Find where the given text appears and provide that cell's center as (x, y) coordinate. 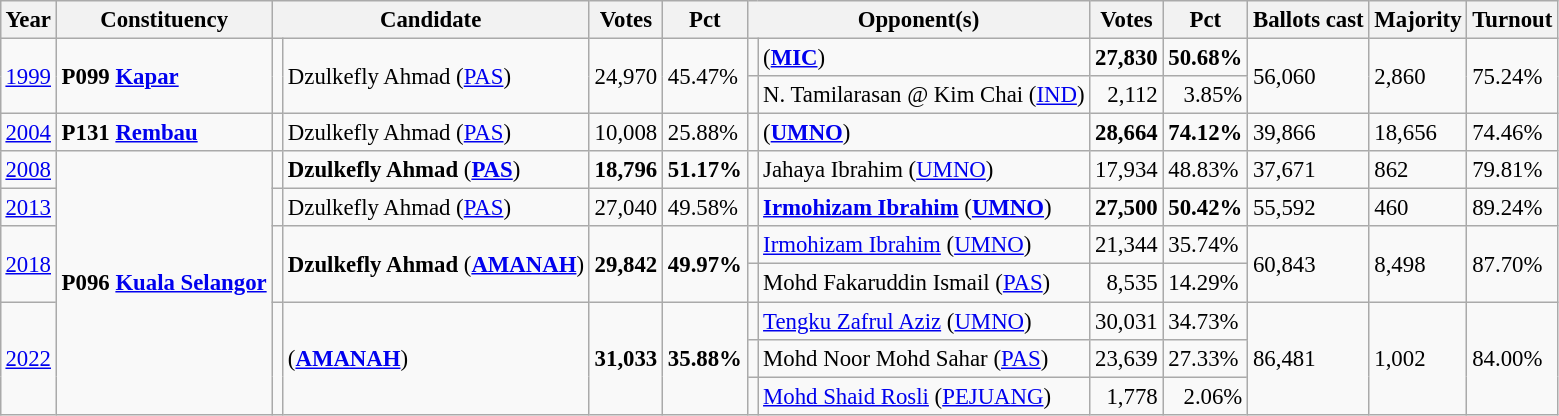
Jahaya Ibrahim (UMNO) (924, 170)
460 (1418, 208)
28,664 (1126, 133)
84.00% (1512, 358)
8,535 (1126, 283)
2,112 (1126, 95)
P096 Kuala Selangor (164, 282)
29,842 (626, 264)
2008 (28, 170)
2022 (28, 358)
2.06% (1206, 396)
2018 (28, 264)
25.88% (706, 133)
50.68% (1206, 57)
P099 Kapar (164, 76)
Ballots cast (1308, 20)
862 (1418, 170)
39,866 (1308, 133)
Turnout (1512, 20)
86,481 (1308, 358)
1999 (28, 76)
37,671 (1308, 170)
1,002 (1418, 358)
56,060 (1308, 76)
27,040 (626, 208)
(UMNO) (924, 133)
10,008 (626, 133)
87.70% (1512, 264)
74.12% (1206, 133)
24,970 (626, 76)
2013 (28, 208)
45.47% (706, 76)
1,778 (1126, 396)
48.83% (1206, 170)
23,639 (1126, 358)
30,031 (1126, 321)
60,843 (1308, 264)
18,796 (626, 170)
49.97% (706, 264)
74.46% (1512, 133)
75.24% (1512, 76)
79.81% (1512, 170)
Year (28, 20)
Majority (1418, 20)
31,033 (626, 358)
Candidate (430, 20)
27,500 (1126, 208)
18,656 (1418, 133)
27.33% (1206, 358)
51.17% (706, 170)
55,592 (1308, 208)
21,344 (1126, 245)
27,830 (1126, 57)
Dzulkefly Ahmad (AMANAH) (436, 264)
8,498 (1418, 264)
Mohd Fakaruddin Ismail (PAS) (924, 283)
49.58% (706, 208)
Mohd Noor Mohd Sahar (PAS) (924, 358)
2,860 (1418, 76)
17,934 (1126, 170)
Mohd Shaid Rosli (PEJUANG) (924, 396)
3.85% (1206, 95)
14.29% (1206, 283)
35.74% (1206, 245)
Opponent(s) (918, 20)
34.73% (1206, 321)
35.88% (706, 358)
N. Tamilarasan @ Kim Chai (IND) (924, 95)
P131 Rembau (164, 133)
2004 (28, 133)
(MIC) (924, 57)
Constituency (164, 20)
Tengku Zafrul Aziz (UMNO) (924, 321)
(AMANAH) (436, 358)
50.42% (1206, 208)
89.24% (1512, 208)
